Return (x, y) of the center of cell containing provided text 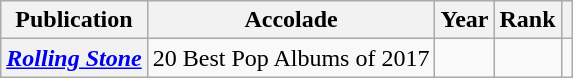
Accolade (291, 20)
Rank (528, 20)
Publication (74, 20)
Year (464, 20)
Rolling Stone (74, 58)
20 Best Pop Albums of 2017 (291, 58)
